Determine the [x, y] coordinate at the center of the cell enclosing the given text.  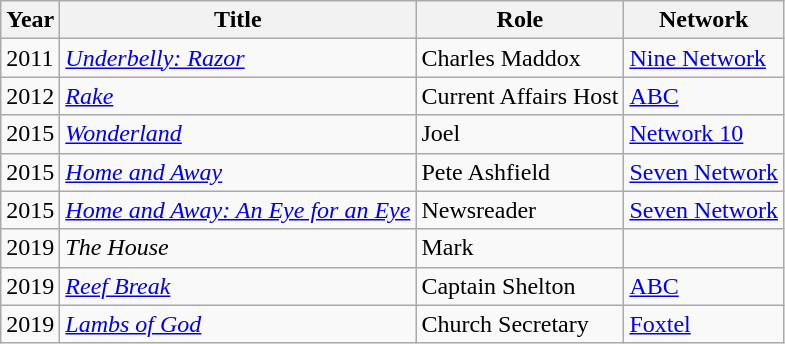
Home and Away: An Eye for an Eye [238, 210]
Rake [238, 96]
Reef Break [238, 286]
Wonderland [238, 134]
Underbelly: Razor [238, 58]
Lambs of God [238, 324]
Newsreader [520, 210]
Church Secretary [520, 324]
Foxtel [704, 324]
Network [704, 20]
Captain Shelton [520, 286]
Current Affairs Host [520, 96]
Network 10 [704, 134]
Role [520, 20]
Pete Ashfield [520, 172]
Charles Maddox [520, 58]
Nine Network [704, 58]
2011 [30, 58]
Home and Away [238, 172]
Mark [520, 248]
2012 [30, 96]
The House [238, 248]
Year [30, 20]
Title [238, 20]
Joel [520, 134]
